Find where the given text appears and provide that cell's center as (X, Y) coordinate. 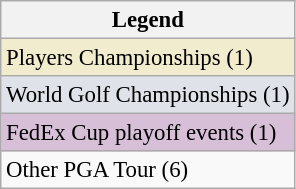
FedEx Cup playoff events (1) (148, 133)
World Golf Championships (1) (148, 95)
Players Championships (1) (148, 58)
Other PGA Tour (6) (148, 170)
Legend (148, 20)
